Pinpoint the cell where the given text exists, returning its [x, y] midpoint coordinate. 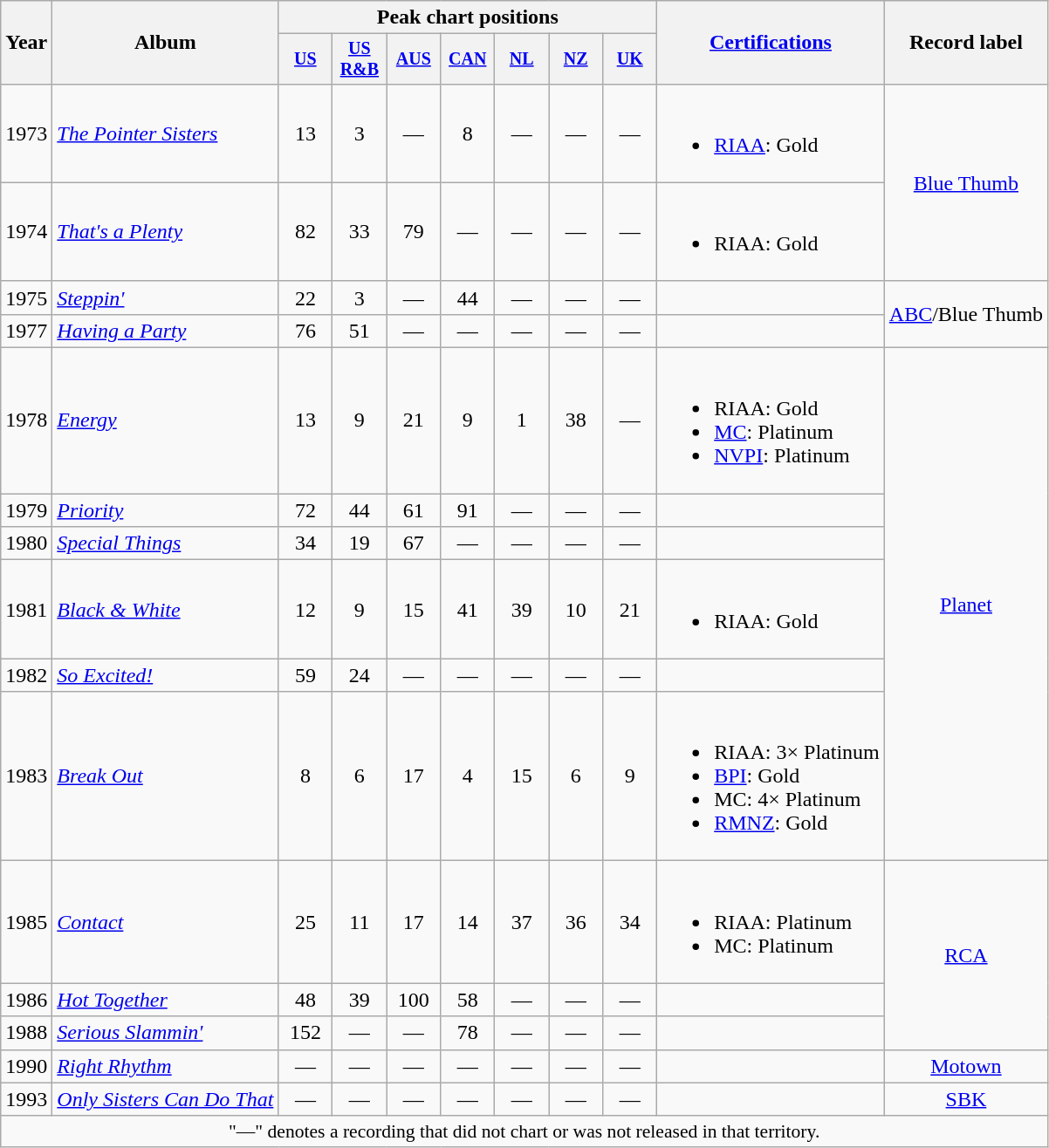
37 [522, 922]
36 [576, 922]
Serious Slammin' [166, 1033]
1983 [26, 776]
NZ [576, 59]
1988 [26, 1033]
1982 [26, 675]
38 [576, 420]
76 [305, 331]
RIAA: GoldMC: PlatinumNVPI: Platinum [771, 420]
1 [522, 420]
Priority [166, 510]
82 [305, 232]
79 [414, 232]
1974 [26, 232]
12 [305, 609]
24 [360, 675]
41 [468, 609]
14 [468, 922]
US [305, 59]
33 [360, 232]
1978 [26, 420]
11 [360, 922]
Special Things [166, 543]
Black & White [166, 609]
Hot Together [166, 1000]
SBK [965, 1099]
48 [305, 1000]
CAN [468, 59]
Year [26, 43]
1980 [26, 543]
Contact [166, 922]
RIAA: 3× PlatinumBPI: GoldMC: 4× PlatinumRMNZ: Gold [771, 776]
25 [305, 922]
"—" denotes a recording that did not chart or was not released in that territory. [524, 1131]
That's a Plenty [166, 232]
4 [468, 776]
Break Out [166, 776]
Peak chart positions [468, 17]
Steppin' [166, 297]
So Excited! [166, 675]
1977 [26, 331]
Certifications [771, 43]
Having a Party [166, 331]
10 [576, 609]
Right Rhythm [166, 1066]
100 [414, 1000]
78 [468, 1033]
67 [414, 543]
19 [360, 543]
59 [305, 675]
NL [522, 59]
58 [468, 1000]
1973 [26, 133]
1975 [26, 297]
Album [166, 43]
1990 [26, 1066]
152 [305, 1033]
1993 [26, 1099]
1986 [26, 1000]
22 [305, 297]
RCA [965, 955]
61 [414, 510]
Only Sisters Can Do That [166, 1099]
ABC/Blue Thumb [965, 314]
AUS [414, 59]
Planet [965, 605]
UK [630, 59]
Motown [965, 1066]
1981 [26, 609]
Energy [166, 420]
The Pointer Sisters [166, 133]
Blue Thumb [965, 182]
72 [305, 510]
51 [360, 331]
1985 [26, 922]
USR&B [360, 59]
1979 [26, 510]
Record label [965, 43]
RIAA: PlatinumMC: Platinum [771, 922]
91 [468, 510]
